For the text-containing cell, return its midpoint in (x, y) coordinate format. 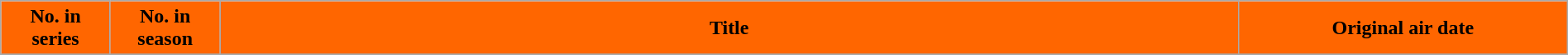
No. inseason (165, 28)
Title (729, 28)
Original air date (1403, 28)
No. inseries (56, 28)
